Search for the cell housing the specified text and yield its [X, Y] center coordinate. 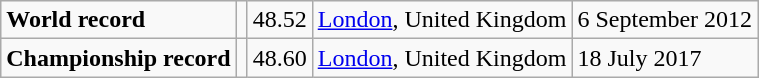
48.52 [280, 20]
6 September 2012 [665, 20]
18 July 2017 [665, 58]
World record [118, 20]
48.60 [280, 58]
Championship record [118, 58]
